For the text-containing cell, return its midpoint in [x, y] coordinate format. 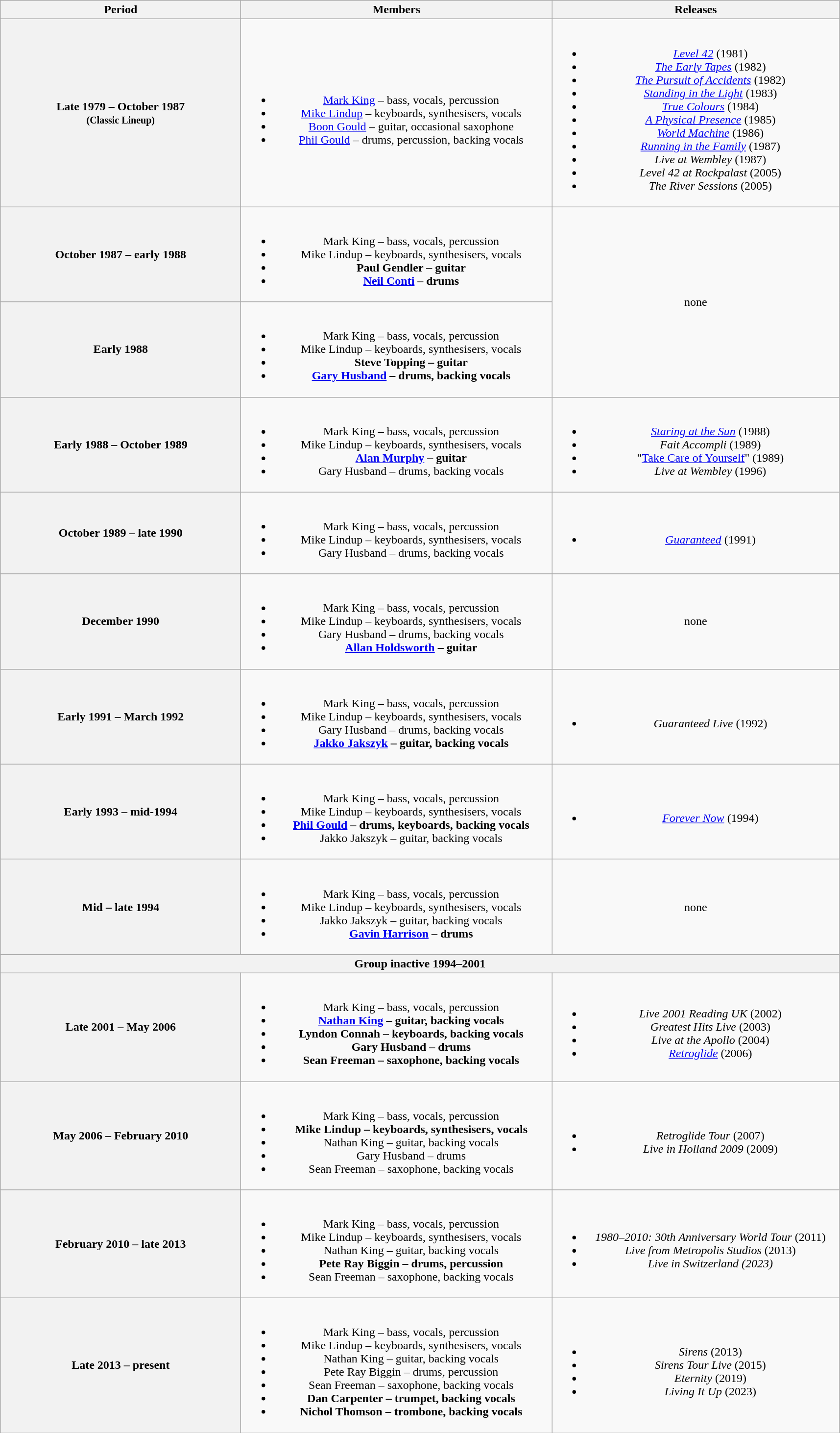
Mark King – bass, vocals, percussionMike Lindup – keyboards, synthesisers, vocalsGary Husband – drums, backing vocals [397, 533]
Staring at the Sun (1988)Fait Accompli (1989)"Take Care of Yourself" (1989)Live at Wembley (1996) [696, 445]
Early 1993 – mid-1994 [120, 812]
February 2010 – late 2013 [120, 1244]
Early 1988 [120, 349]
Retroglide Tour (2007)Live in Holland 2009 (2009) [696, 1135]
Period [120, 10]
Guaranteed (1991) [696, 533]
May 2006 – February 2010 [120, 1135]
Forever Now (1994) [696, 812]
Mid – late 1994 [120, 907]
Early 1991 – March 1992 [120, 716]
December 1990 [120, 621]
Mark King – bass, vocals, percussionMike Lindup – keyboards, synthesisers, vocalsJakko Jakszyk – guitar, backing vocals Gavin Harrison – drums [397, 907]
Mark King – bass, vocals, percussionMike Lindup – keyboards, synthesisers, vocalsAlan Murphy – guitarGary Husband – drums, backing vocals [397, 445]
October 1987 – early 1988 [120, 254]
Members [397, 10]
Mark King – bass, vocals, percussionMike Lindup – keyboards, synthesisers, vocalsPaul Gendler – guitar Neil Conti – drums [397, 254]
Late 2013 – present [120, 1365]
Sirens (2013)Sirens Tour Live (2015)Eternity (2019)Living It Up (2023) [696, 1365]
Early 1988 – October 1989 [120, 445]
Late 2001 – May 2006 [120, 1027]
Late 1979 – October 1987(Classic Lineup) [120, 113]
October 1989 – late 1990 [120, 533]
Group inactive 1994–2001 [420, 964]
Guaranteed Live (1992) [696, 716]
Mark King – bass, vocals, percussionMike Lindup – keyboards, synthesisers, vocalsGary Husband – drums, backing vocalsAllan Holdsworth – guitar [397, 621]
Mark King – bass, vocals, percussionMike Lindup – keyboards, synthesisers, vocalsSteve Topping – guitarGary Husband – drums, backing vocals [397, 349]
Releases [696, 10]
1980–2010: 30th Anniversary World Tour (2011)Live from Metropolis Studios (2013)Live in Switzerland (2023) [696, 1244]
Live 2001 Reading UK (2002)Greatest Hits Live (2003)Live at the Apollo (2004)Retroglide (2006) [696, 1027]
